Find where the given text appears and provide that cell's center as (X, Y) coordinate. 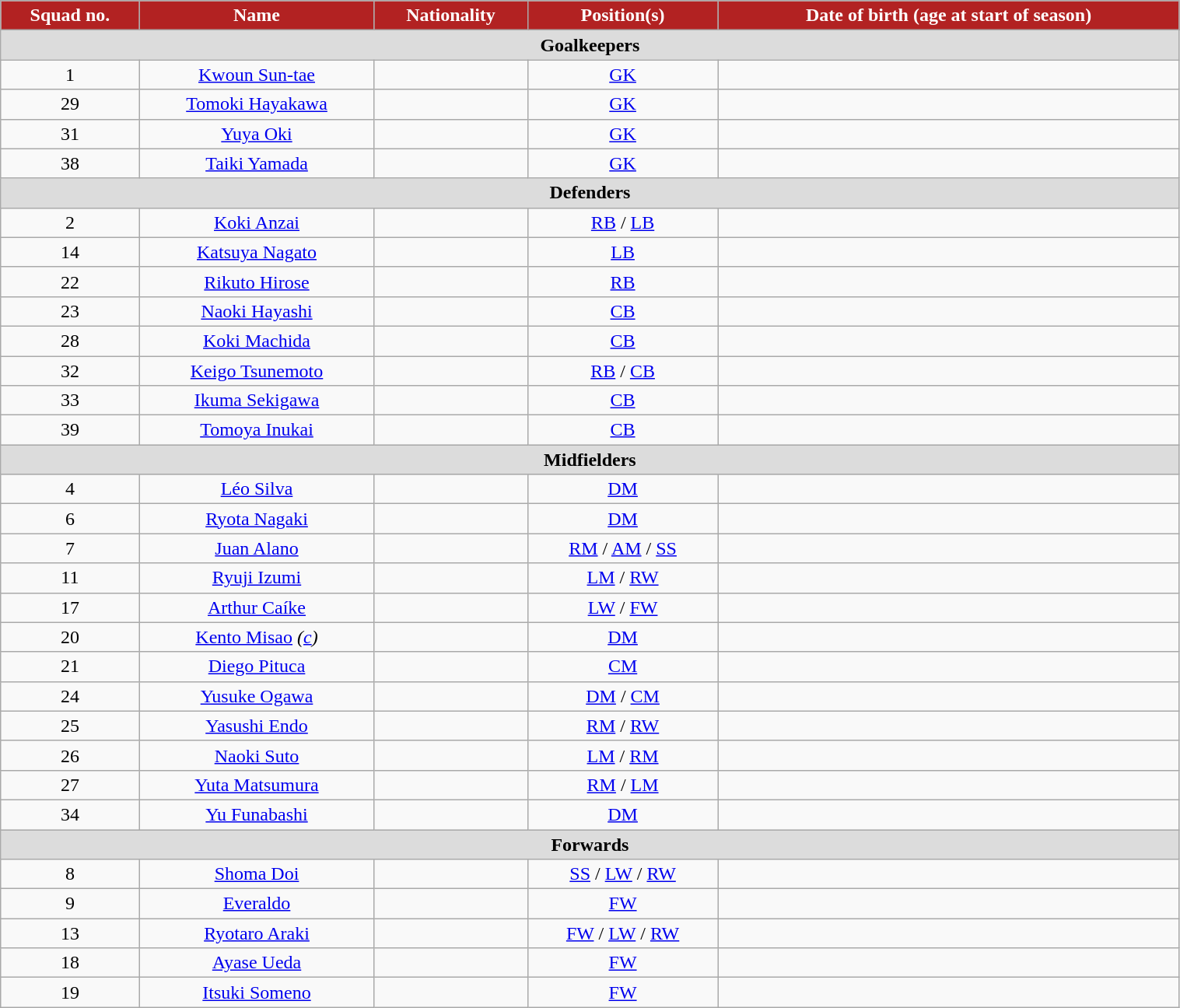
Tomoya Inukai (257, 430)
Yusuke Ogawa (257, 696)
Ikuma Sekigawa (257, 401)
LW / FW (622, 607)
Shoma Doi (257, 874)
DM / CM (622, 696)
Koki Anzai (257, 222)
LB (622, 252)
39 (70, 430)
1 (70, 75)
25 (70, 726)
Ryotaro Araki (257, 933)
7 (70, 548)
Ryuji Izumi (257, 578)
Itsuki Someno (257, 992)
13 (70, 933)
14 (70, 252)
9 (70, 904)
Yuya Oki (257, 134)
32 (70, 371)
21 (70, 667)
CM (622, 667)
Arthur Caíke (257, 607)
Léo Silva (257, 489)
Ryota Nagaki (257, 519)
RM / AM / SS (622, 548)
Rikuto Hirose (257, 282)
Yuta Matsumura (257, 785)
FW / LW / RW (622, 933)
6 (70, 519)
27 (70, 785)
Koki Machida (257, 341)
28 (70, 341)
Yasushi Endo (257, 726)
Everaldo (257, 904)
19 (70, 992)
26 (70, 755)
34 (70, 814)
Kento Misao (c) (257, 637)
Defenders (590, 193)
Katsuya Nagato (257, 252)
Date of birth (age at start of season) (949, 16)
Juan Alano (257, 548)
33 (70, 401)
20 (70, 637)
17 (70, 607)
2 (70, 222)
24 (70, 696)
Midfielders (590, 460)
Squad no. (70, 16)
Nationality (451, 16)
22 (70, 282)
Position(s) (622, 16)
Ayase Ueda (257, 963)
RB / CB (622, 371)
29 (70, 104)
RB (622, 282)
Tomoki Hayakawa (257, 104)
Name (257, 16)
RM / LM (622, 785)
Goalkeepers (590, 45)
Naoki Hayashi (257, 311)
Naoki Suto (257, 755)
RB / LB (622, 222)
Forwards (590, 844)
4 (70, 489)
Keigo Tsunemoto (257, 371)
LM / RM (622, 755)
Yu Funabashi (257, 814)
RM / RW (622, 726)
8 (70, 874)
SS / LW / RW (622, 874)
Diego Pituca (257, 667)
11 (70, 578)
Kwoun Sun-tae (257, 75)
31 (70, 134)
Taiki Yamada (257, 163)
18 (70, 963)
LM / RW (622, 578)
23 (70, 311)
38 (70, 163)
